Determine the [X, Y] coordinate at the center of the cell enclosing the given text.  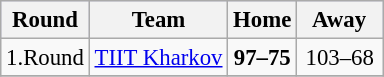
103–68 [340, 58]
Away [340, 20]
Team [158, 20]
Home [262, 20]
Round [45, 20]
97–75 [262, 58]
TIIT Kharkov [158, 58]
1.Round [45, 58]
